Locate the cell with the specified text and output its [X, Y] center coordinate. 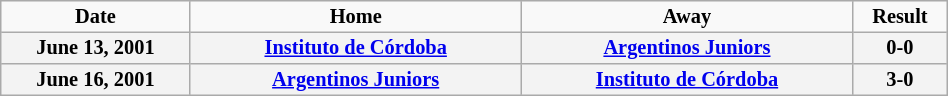
Home [356, 17]
June 16, 2001 [96, 80]
Result [900, 17]
Date [96, 17]
Away [686, 17]
June 13, 2001 [96, 48]
3-0 [900, 80]
0-0 [900, 48]
